Return the (X, Y) coordinate for the center point of the cell that contains the specified text.  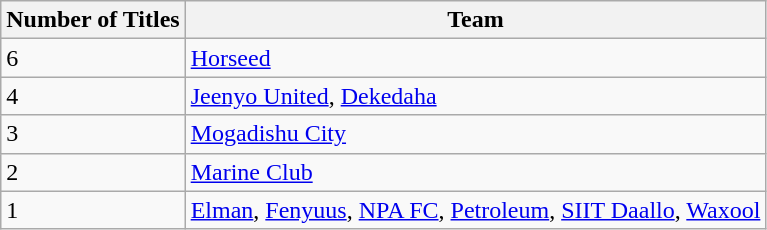
Horseed (476, 58)
3 (93, 134)
Jeenyo United, Dekedaha (476, 96)
Number of Titles (93, 20)
Team (476, 20)
Elman, Fenyuus, NPA FC, Petroleum, SIIT Daallo, Waxool (476, 210)
Mogadishu City (476, 134)
Marine Club (476, 172)
2 (93, 172)
1 (93, 210)
6 (93, 58)
4 (93, 96)
